From the cell containing the given text, extract its center point as (X, Y) coordinate. 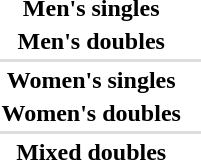
Men's doubles (91, 41)
Women's singles (91, 80)
Women's doubles (91, 113)
